Search for the cell housing the specified text and yield its [X, Y] center coordinate. 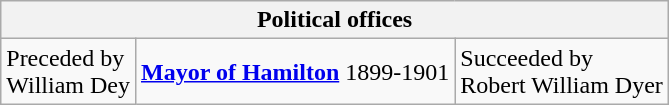
Mayor of Hamilton 1899-1901 [294, 72]
Political offices [335, 20]
Succeeded byRobert William Dyer [562, 72]
Preceded byWilliam Dey [68, 72]
